Search for the cell housing the specified text and yield its (X, Y) center coordinate. 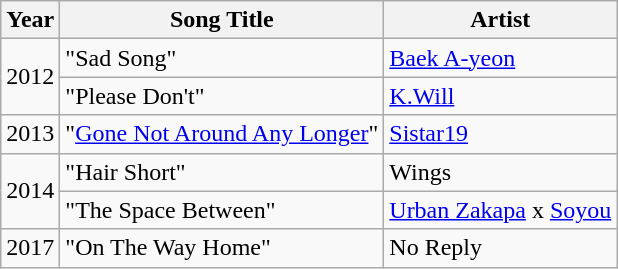
Sistar19 (500, 134)
"Please Don't" (222, 96)
Year (30, 20)
"Gone Not Around Any Longer" (222, 134)
Song Title (222, 20)
2012 (30, 77)
Baek A-yeon (500, 58)
"On The Way Home" (222, 248)
Artist (500, 20)
2013 (30, 134)
K.Will (500, 96)
2017 (30, 248)
"Sad Song" (222, 58)
No Reply (500, 248)
Wings (500, 172)
"The Space Between" (222, 210)
"Hair Short" (222, 172)
2014 (30, 191)
Urban Zakapa x Soyou (500, 210)
